Capture the cell that displays the provided text and extract its (x, y) central coordinate. 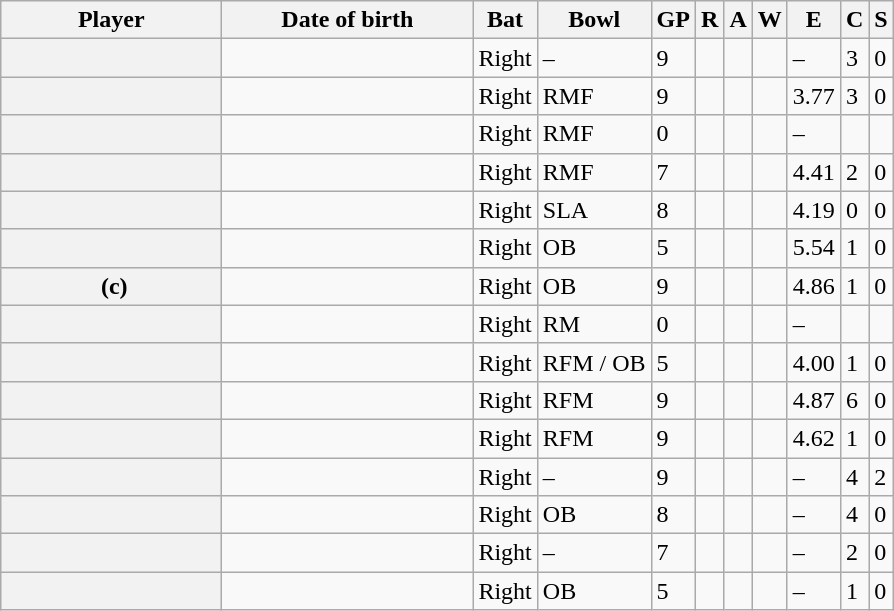
4.00 (814, 362)
5.54 (814, 248)
6 (854, 400)
R (709, 20)
RFM / OB (594, 362)
E (814, 20)
Bowl (594, 20)
C (854, 20)
W (770, 20)
(c) (112, 286)
Date of birth (348, 20)
S (881, 20)
4.62 (814, 438)
A (738, 20)
4.41 (814, 172)
GP (673, 20)
Bat (505, 20)
RM (594, 324)
Player (112, 20)
4.87 (814, 400)
SLA (594, 210)
4.86 (814, 286)
3.77 (814, 96)
4.19 (814, 210)
